Identify which cell holds the provided text, then report its (X, Y) central coordinate. 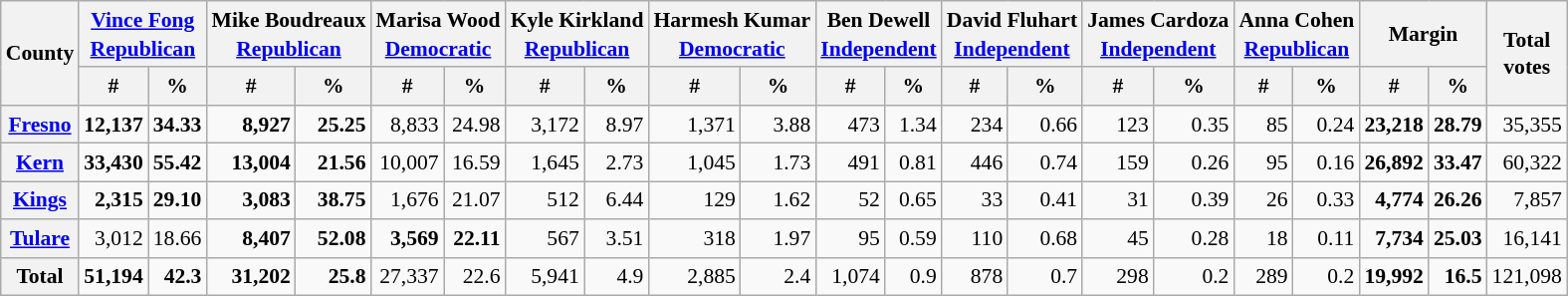
0.35 (1195, 125)
Kings (40, 200)
0.39 (1195, 200)
2,885 (694, 276)
26.26 (1457, 200)
Totalvotes (1527, 53)
Marisa WoodDemocratic (438, 34)
25.25 (334, 125)
7,857 (1527, 200)
31,202 (251, 276)
0.59 (914, 238)
1.97 (779, 238)
5,941 (546, 276)
19,992 (1394, 276)
22.6 (475, 276)
2,315 (113, 200)
3,569 (408, 238)
County (40, 53)
4,774 (1394, 200)
4.9 (617, 276)
Total (40, 276)
1.73 (779, 162)
8,833 (408, 125)
16,141 (1527, 238)
16.59 (475, 162)
8,407 (251, 238)
567 (546, 238)
0.26 (1195, 162)
512 (546, 200)
60,322 (1527, 162)
Margin (1423, 34)
0.28 (1195, 238)
31 (1118, 200)
110 (976, 238)
12,137 (113, 125)
6.44 (617, 200)
159 (1118, 162)
45 (1118, 238)
26,892 (1394, 162)
33 (976, 200)
27,337 (408, 276)
52.08 (334, 238)
318 (694, 238)
23,218 (1394, 125)
1,676 (408, 200)
34.33 (177, 125)
Kyle KirklandRepublican (577, 34)
123 (1118, 125)
21.56 (334, 162)
Vince FongRepublican (142, 34)
16.5 (1457, 276)
491 (850, 162)
0.11 (1326, 238)
0.24 (1326, 125)
Anna CohenRepublican (1296, 34)
David FluhartIndependent (1011, 34)
1.34 (914, 125)
0.41 (1045, 200)
8.97 (617, 125)
0.81 (914, 162)
51,194 (113, 276)
10,007 (408, 162)
298 (1118, 276)
0.16 (1326, 162)
21.07 (475, 200)
129 (694, 200)
289 (1262, 276)
3,172 (546, 125)
878 (976, 276)
0.68 (1045, 238)
22.11 (475, 238)
3.51 (617, 238)
29.10 (177, 200)
33.47 (1457, 162)
1,074 (850, 276)
1.62 (779, 200)
24.98 (475, 125)
Ben DewellIndependent (878, 34)
18 (1262, 238)
25.8 (334, 276)
0.7 (1045, 276)
7,734 (1394, 238)
25.03 (1457, 238)
35,355 (1527, 125)
8,927 (251, 125)
33,430 (113, 162)
3,083 (251, 200)
42.3 (177, 276)
James CardozaIndependent (1158, 34)
446 (976, 162)
1,645 (546, 162)
Tulare (40, 238)
121,098 (1527, 276)
0.66 (1045, 125)
3,012 (113, 238)
52 (850, 200)
473 (850, 125)
3.88 (779, 125)
Harmesh KumarDemocratic (732, 34)
13,004 (251, 162)
Mike BoudreauxRepublican (289, 34)
Kern (40, 162)
18.66 (177, 238)
0.9 (914, 276)
0.33 (1326, 200)
85 (1262, 125)
1,371 (694, 125)
38.75 (334, 200)
2.4 (779, 276)
234 (976, 125)
0.74 (1045, 162)
55.42 (177, 162)
Fresno (40, 125)
2.73 (617, 162)
28.79 (1457, 125)
26 (1262, 200)
0.65 (914, 200)
1,045 (694, 162)
